Search for the cell housing the specified text and yield its [X, Y] center coordinate. 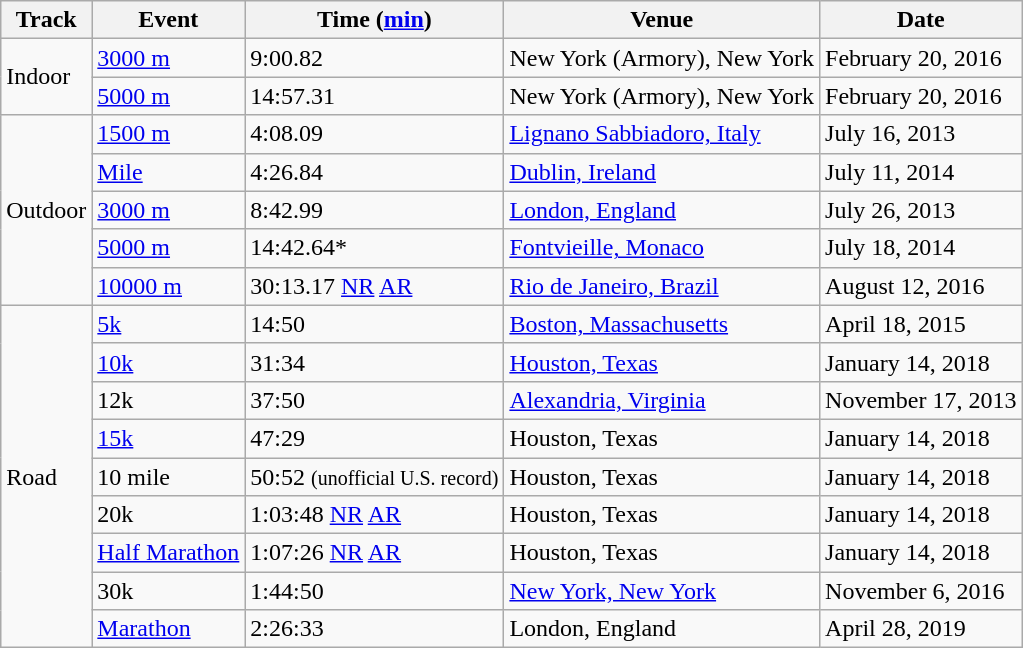
1500 m [168, 134]
Venue [662, 20]
Boston, Massachusetts [662, 324]
Mile [168, 172]
31:34 [374, 362]
1:44:50 [374, 591]
New York, New York [662, 591]
30k [168, 591]
12k [168, 400]
2:26:33 [374, 629]
April 18, 2015 [921, 324]
Event [168, 20]
November 17, 2013 [921, 400]
April 28, 2019 [921, 629]
Alexandria, Virginia [662, 400]
Track [46, 20]
1:03:48 NR AR [374, 515]
August 12, 2016 [921, 286]
14:50 [374, 324]
37:50 [374, 400]
10 mile [168, 477]
Date [921, 20]
July 16, 2013 [921, 134]
Marathon [168, 629]
14:57.31 [374, 96]
10k [168, 362]
4:26.84 [374, 172]
1:07:26 NR AR [374, 553]
14:42.64* [374, 248]
Half Marathon [168, 553]
July 11, 2014 [921, 172]
8:42.99 [374, 210]
20k [168, 515]
July 26, 2013 [921, 210]
50:52 (unofficial U.S. record) [374, 477]
9:00.82 [374, 58]
Time (min) [374, 20]
Fontvieille, Monaco [662, 248]
30:13.17 NR AR [374, 286]
Dublin, Ireland [662, 172]
November 6, 2016 [921, 591]
July 18, 2014 [921, 248]
10000 m [168, 286]
5k [168, 324]
Outdoor [46, 210]
Indoor [46, 77]
47:29 [374, 438]
4:08.09 [374, 134]
15k [168, 438]
Rio de Janeiro, Brazil [662, 286]
Road [46, 476]
Lignano Sabbiadoro, Italy [662, 134]
